Output the [x, y] coordinate of the center of the cell containing the given text.  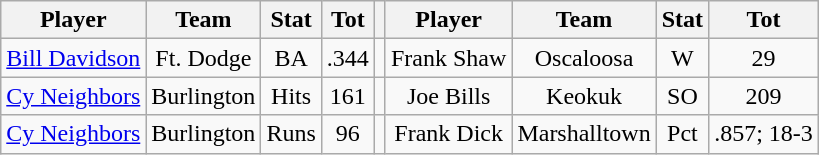
209 [764, 96]
BA [291, 58]
Frank Dick [448, 134]
.857; 18-3 [764, 134]
Pct [682, 134]
Marshalltown [584, 134]
SO [682, 96]
Joe Bills [448, 96]
161 [348, 96]
W [682, 58]
Ft. Dodge [204, 58]
Hits [291, 96]
Frank Shaw [448, 58]
Keokuk [584, 96]
29 [764, 58]
Runs [291, 134]
.344 [348, 58]
96 [348, 134]
Bill Davidson [74, 58]
Oscaloosa [584, 58]
